Determine the [X, Y] coordinate at the center of the cell enclosing the given text.  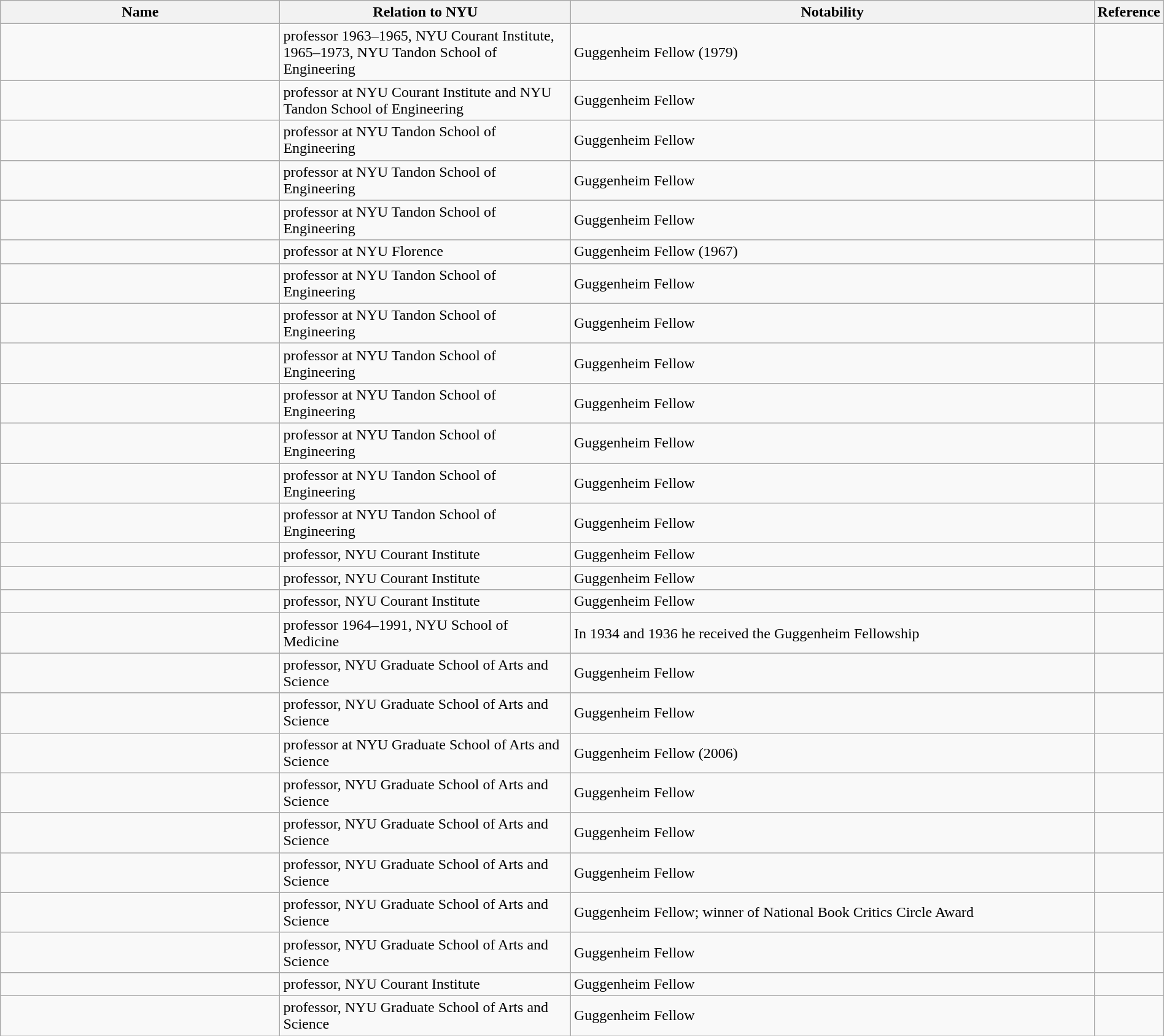
Relation to NYU [425, 12]
Notability [832, 12]
professor at NYU Courant Institute and NYU Tandon School of Engineering [425, 101]
Reference [1128, 12]
Guggenheim Fellow (1979) [832, 52]
Guggenheim Fellow (1967) [832, 252]
professor at NYU Florence [425, 252]
professor 1964–1991, NYU School of Medicine [425, 633]
professor at NYU Graduate School of Arts and Science [425, 752]
Name [140, 12]
Guggenheim Fellow; winner of National Book Critics Circle Award [832, 912]
In 1934 and 1936 he received the Guggenheim Fellowship [832, 633]
professor 1963–1965, NYU Courant Institute, 1965–1973, NYU Tandon School of Engineering [425, 52]
Guggenheim Fellow (2006) [832, 752]
